Provide the [x, y] coordinate of the cell's center where the given text is located.  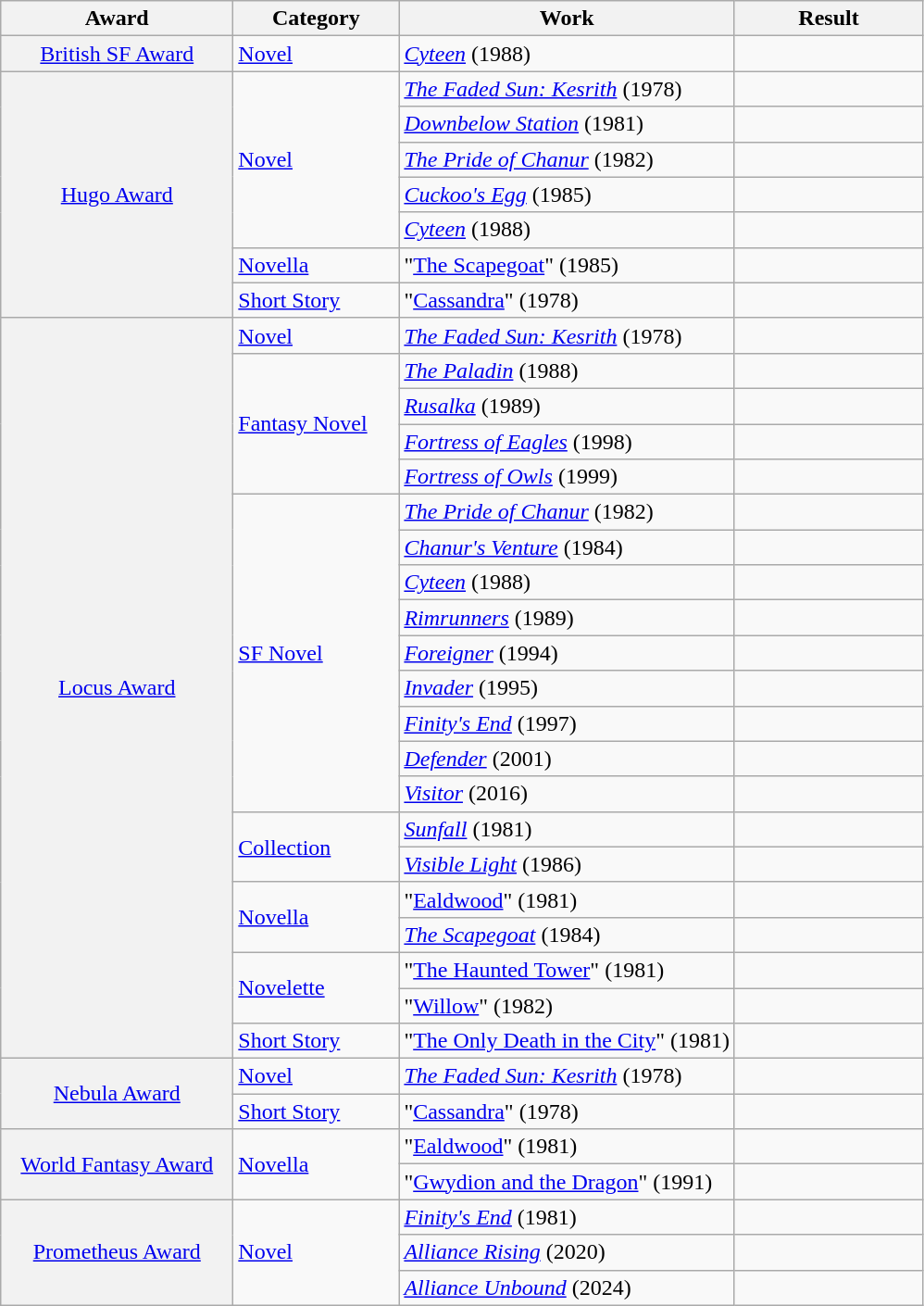
Finity's End (1997) [567, 723]
Defender (2001) [567, 759]
The Scapegoat (1984) [567, 935]
Visitor (2016) [567, 794]
Nebula Award [117, 1094]
Downbelow Station (1981) [567, 124]
Invader (1995) [567, 688]
"Gwydion and the Dragon" (1991) [567, 1182]
"The Only Death in the City" (1981) [567, 1041]
Category [317, 19]
Rusalka (1989) [567, 406]
Visible Light (1986) [567, 864]
Locus Award [117, 687]
Award [117, 19]
Chanur's Venture (1984) [567, 547]
Collection [317, 847]
"The Scapegoat" (1985) [567, 265]
Fantasy Novel [317, 423]
Prometheus Award [117, 1252]
Fortress of Eagles (1998) [567, 442]
Finity's End (1981) [567, 1217]
"Willow" (1982) [567, 1005]
British SF Award [117, 54]
Novelette [317, 987]
Hugo Award [117, 195]
Foreigner (1994) [567, 653]
The Paladin (1988) [567, 370]
"The Haunted Tower" (1981) [567, 970]
Work [567, 19]
Alliance Unbound (2024) [567, 1287]
World Fantasy Award [117, 1164]
SF Novel [317, 654]
Rimrunners (1989) [567, 618]
Sunfall (1981) [567, 829]
Alliance Rising (2020) [567, 1252]
Result [828, 19]
Fortress of Owls (1999) [567, 477]
Cuckoo's Egg (1985) [567, 195]
